Detect which cell encompasses the target text, then output its (x, y) center coordinate. 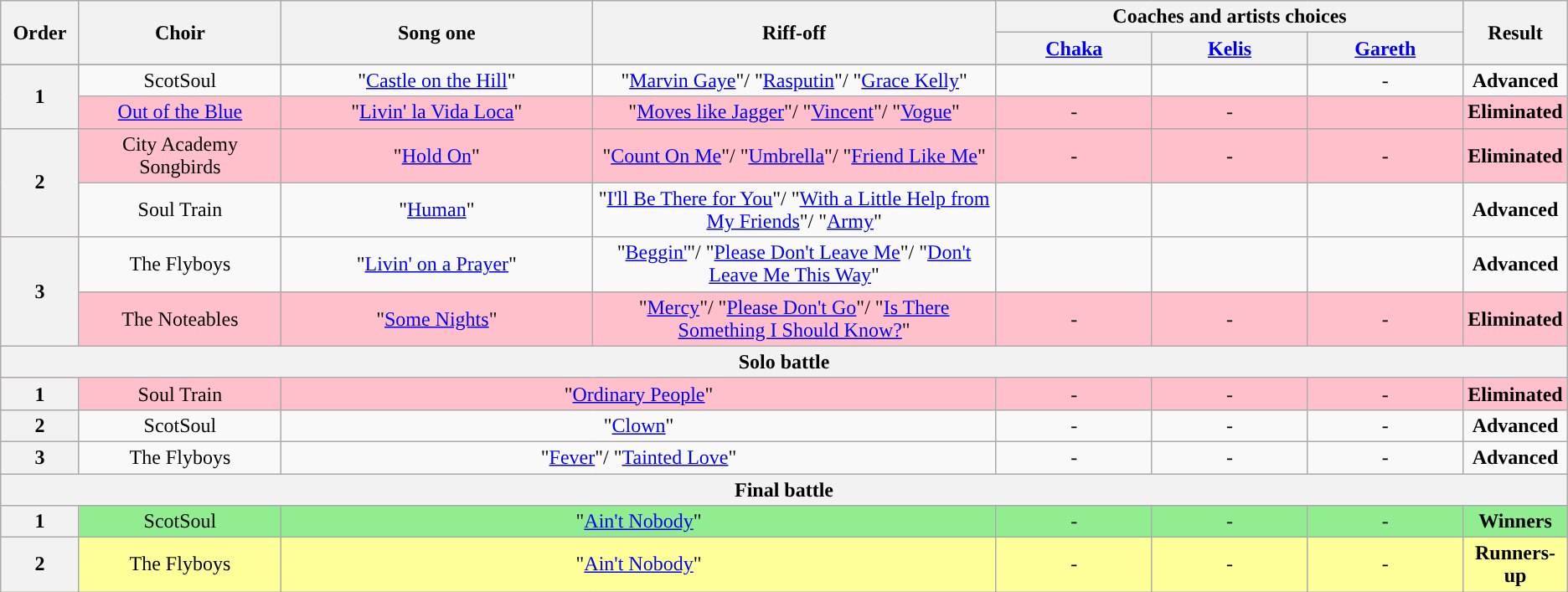
Gareth (1385, 49)
Song one (437, 33)
The Noteables (180, 318)
Coaches and artists choices (1230, 17)
"I'll Be There for You"/ "With a Little Help from My Friends"/ "Army" (794, 209)
Kelis (1230, 49)
"Livin' on a Prayer" (437, 265)
Out of the Blue (180, 112)
Result (1515, 33)
Order (40, 33)
Choir (180, 33)
"Marvin Gaye"/ "Rasputin"/ "Grace Kelly" (794, 80)
Solo battle (784, 362)
Runners-up (1515, 564)
"Livin' la Vida Loca" (437, 112)
"Some Nights" (437, 318)
Chaka (1074, 49)
"Mercy"/ "Please Don't Go"/ "Is There Something I Should Know?" (794, 318)
"Count On Me"/ "Umbrella"/ "Friend Like Me" (794, 156)
"Ordinary People" (639, 394)
City Academy Songbirds (180, 156)
"Castle on the Hill" (437, 80)
"Hold On" (437, 156)
Winners (1515, 522)
Riff-off (794, 33)
"Fever"/ "Tainted Love" (639, 457)
"Moves like Jagger"/ "Vincent"/ "Vogue" (794, 112)
"Beggin'"/ "Please Don't Leave Me"/ "Don't Leave Me This Way" (794, 265)
"Human" (437, 209)
"Clown" (639, 425)
Final battle (784, 490)
